Find where the given text appears and provide that cell's center as [X, Y] coordinate. 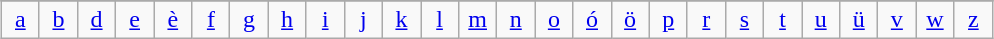
ó [592, 20]
ö [630, 20]
p [668, 20]
f [211, 20]
n [516, 20]
a [20, 20]
w [935, 20]
g [249, 20]
z [974, 20]
ü [859, 20]
i [325, 20]
è [173, 20]
d [97, 20]
t [782, 20]
o [554, 20]
s [744, 20]
b [58, 20]
r [706, 20]
h [287, 20]
e [135, 20]
l [439, 20]
u [821, 20]
v [897, 20]
j [363, 20]
k [401, 20]
m [478, 20]
